Return the (x, y) coordinate for the center point of the cell that contains the specified text.  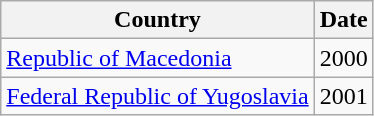
Federal Republic of Yugoslavia (158, 96)
Republic of Macedonia (158, 58)
2001 (344, 96)
Date (344, 20)
2000 (344, 58)
Country (158, 20)
